Find where the given text appears and provide that cell's center as (x, y) coordinate. 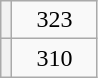
323 (55, 20)
310 (55, 58)
